Detect which cell encompasses the target text, then output its (X, Y) center coordinate. 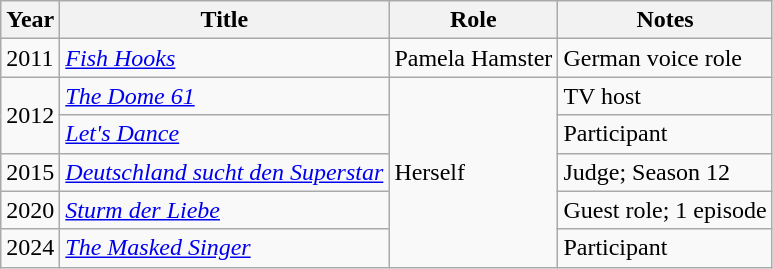
TV host (665, 96)
Year (30, 20)
Judge; Season 12 (665, 172)
Let's Dance (224, 134)
Herself (474, 172)
Guest role; 1 episode (665, 210)
Title (224, 20)
2024 (30, 248)
Notes (665, 20)
The Dome 61 (224, 96)
2011 (30, 58)
2015 (30, 172)
Pamela Hamster (474, 58)
Role (474, 20)
Deutschland sucht den Superstar (224, 172)
2012 (30, 115)
2020 (30, 210)
The Masked Singer (224, 248)
Fish Hooks (224, 58)
German voice role (665, 58)
Sturm der Liebe (224, 210)
